Return the [X, Y] coordinate for the center point of the cell that contains the specified text.  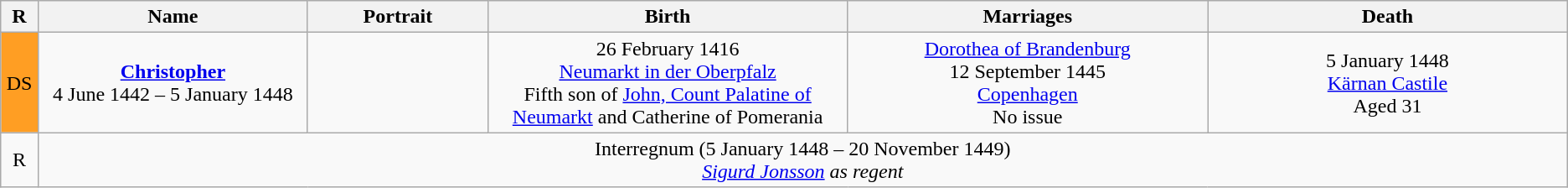
26 February 1416Neumarkt in der OberpfalzFifth son of John, Count Palatine of Neumarkt and Catherine of Pomerania [668, 82]
Birth [668, 17]
Portrait [397, 17]
Christopher4 June 1442 – 5 January 1448 [173, 82]
Death [1388, 17]
Dorothea of Brandenburg12 September 1445CopenhagenNo issue [1028, 82]
Interregnum (5 January 1448 – 20 November 1449)Sigurd Jonsson as regent [802, 159]
DS [20, 82]
Name [173, 17]
5 January 1448Kärnan CastileAged 31 [1388, 82]
Marriages [1028, 17]
